Provide the [X, Y] coordinate of the cell's center where the given text is located.  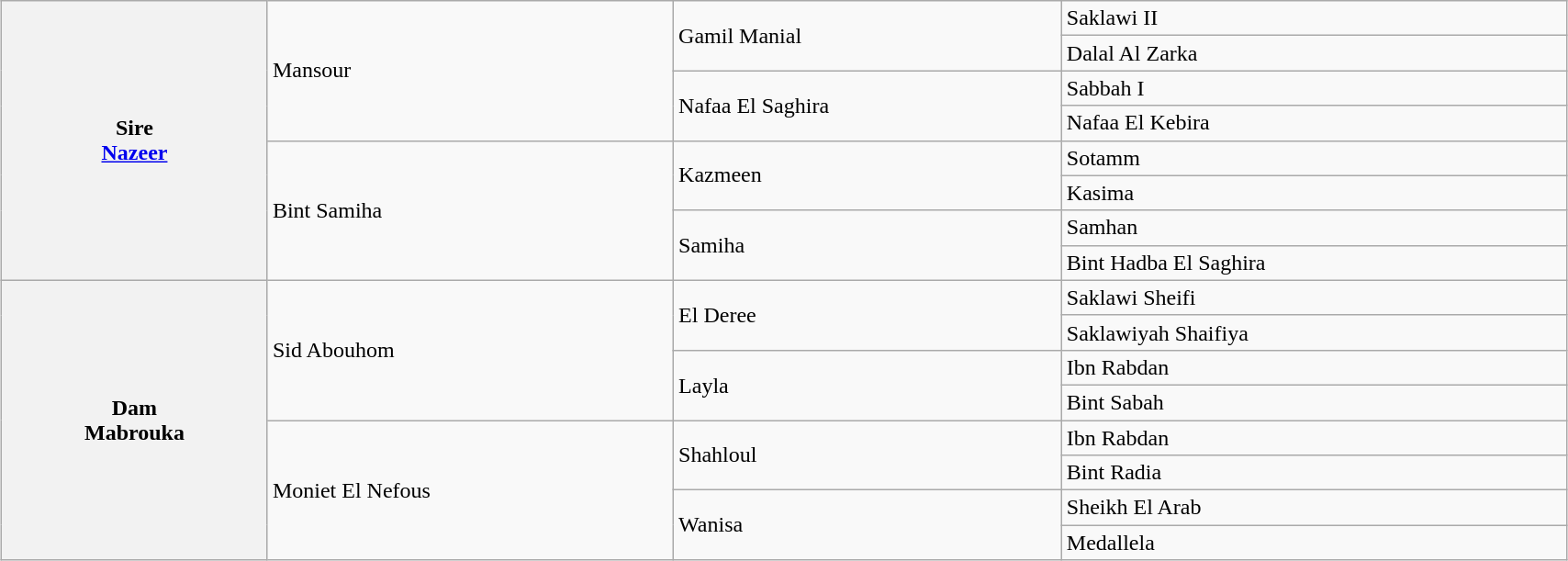
Bint Hadba El Saghira [1314, 263]
Bint Radia [1314, 473]
Nafaa El Kebira [1314, 123]
Nafaa El Saghira [868, 106]
Kasima [1314, 193]
Moniet El Nefous [470, 490]
Saklawi Sheifi [1314, 297]
Sid Abouhom [470, 350]
Sabbah I [1314, 88]
Bint Samiha [470, 210]
Kazmeen [868, 175]
Bint Sabah [1314, 402]
El Deree [868, 315]
Samiha [868, 245]
Mansour [470, 71]
Sotamm [1314, 158]
Saklawi II [1314, 18]
Samhan [1314, 228]
Layla [868, 385]
Dalal Al Zarka [1314, 53]
SireNazeer [135, 140]
DamMabrouka [135, 420]
Saklawiyah Shaifiya [1314, 332]
Sheikh El Arab [1314, 508]
Medallela [1314, 543]
Wanisa [868, 525]
Shahloul [868, 455]
Gamil Manial [868, 36]
